Search for the cell housing the specified text and yield its [x, y] center coordinate. 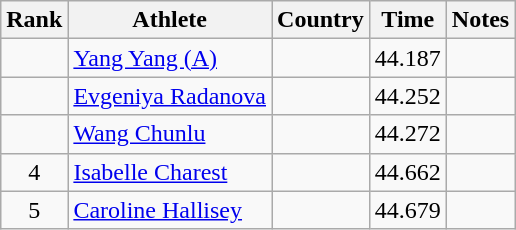
44.662 [408, 172]
44.252 [408, 96]
Rank [34, 20]
44.272 [408, 134]
Wang Chunlu [170, 134]
Caroline Hallisey [170, 210]
Evgeniya Radanova [170, 96]
44.187 [408, 58]
Athlete [170, 20]
Country [321, 20]
Isabelle Charest [170, 172]
Time [408, 20]
Notes [480, 20]
Yang Yang (A) [170, 58]
5 [34, 210]
44.679 [408, 210]
4 [34, 172]
